Output the (x, y) coordinate of the center of the cell containing the given text.  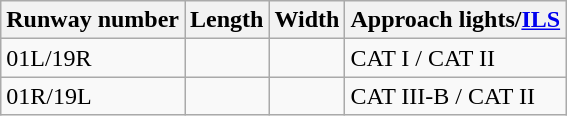
01L/19R (93, 58)
01R/19L (93, 96)
Approach lights/ILS (456, 20)
Runway number (93, 20)
Length (227, 20)
CAT I / CAT II (456, 58)
CAT III-B / CAT II (456, 96)
Width (307, 20)
